Scan for the cell matching the given text and deliver its (x, y) coordinate at center. 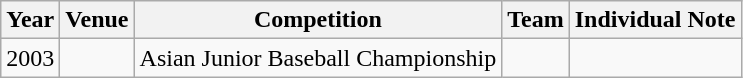
Individual Note (655, 20)
Venue (97, 20)
Asian Junior Baseball Championship (318, 58)
2003 (30, 58)
Team (536, 20)
Year (30, 20)
Competition (318, 20)
